Locate the cell with the specified text and output its (X, Y) center coordinate. 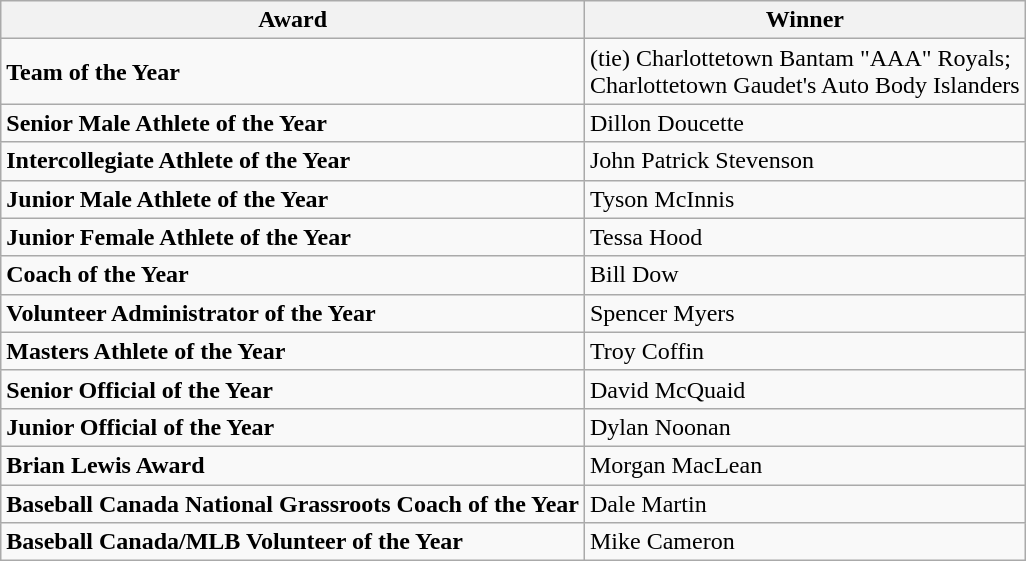
Mike Cameron (804, 542)
Morgan MacLean (804, 465)
Junior Male Athlete of the Year (293, 199)
Tyson McInnis (804, 199)
Junior Official of the Year (293, 427)
Winner (804, 20)
Award (293, 20)
Baseball Canada/MLB Volunteer of the Year (293, 542)
David McQuaid (804, 389)
John Patrick Stevenson (804, 161)
Dylan Noonan (804, 427)
Baseball Canada National Grassroots Coach of the Year (293, 503)
Intercollegiate Athlete of the Year (293, 161)
Troy Coffin (804, 351)
Coach of the Year (293, 275)
Bill Dow (804, 275)
Dale Martin (804, 503)
Brian Lewis Award (293, 465)
Senior Official of the Year (293, 389)
Team of the Year (293, 72)
(tie) Charlottetown Bantam "AAA" Royals;Charlottetown Gaudet's Auto Body Islanders (804, 72)
Spencer Myers (804, 313)
Junior Female Athlete of the Year (293, 237)
Dillon Doucette (804, 123)
Senior Male Athlete of the Year (293, 123)
Volunteer Administrator of the Year (293, 313)
Tessa Hood (804, 237)
Masters Athlete of the Year (293, 351)
